Search for the cell housing the specified text and yield its [X, Y] center coordinate. 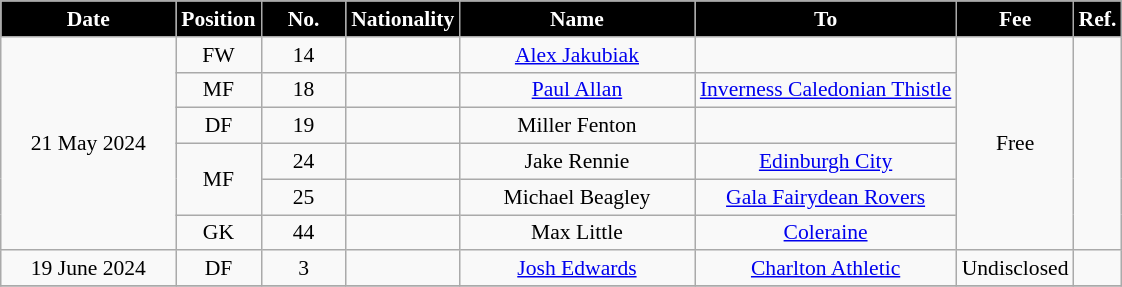
19 [304, 126]
Ref. [1098, 19]
Nationality [402, 19]
3 [304, 269]
19 June 2024 [88, 269]
Undisclosed [1016, 269]
Position [218, 19]
25 [304, 197]
Name [576, 19]
GK [218, 233]
FW [218, 55]
Coleraine [826, 233]
24 [304, 162]
No. [304, 19]
Gala Fairydean Rovers [826, 197]
14 [304, 55]
Inverness Caledonian Thistle [826, 90]
21 May 2024 [88, 144]
44 [304, 233]
Max Little [576, 233]
Date [88, 19]
Josh Edwards [576, 269]
Free [1016, 144]
To [826, 19]
18 [304, 90]
Fee [1016, 19]
Paul Allan [576, 90]
Miller Fenton [576, 126]
Jake Rennie [576, 162]
Charlton Athletic [826, 269]
Edinburgh City [826, 162]
Alex Jakubiak [576, 55]
Michael Beagley [576, 197]
